Search for the cell housing the specified text and yield its (X, Y) center coordinate. 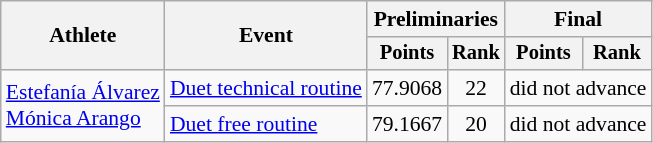
20 (476, 124)
Preliminaries (436, 19)
Final (578, 19)
77.9068 (407, 88)
Athlete (83, 36)
22 (476, 88)
79.1667 (407, 124)
Estefanía ÁlvarezMónica Arango (83, 106)
Duet technical routine (266, 88)
Duet free routine (266, 124)
Event (266, 36)
